Find where the given text appears and provide that cell's center as (x, y) coordinate. 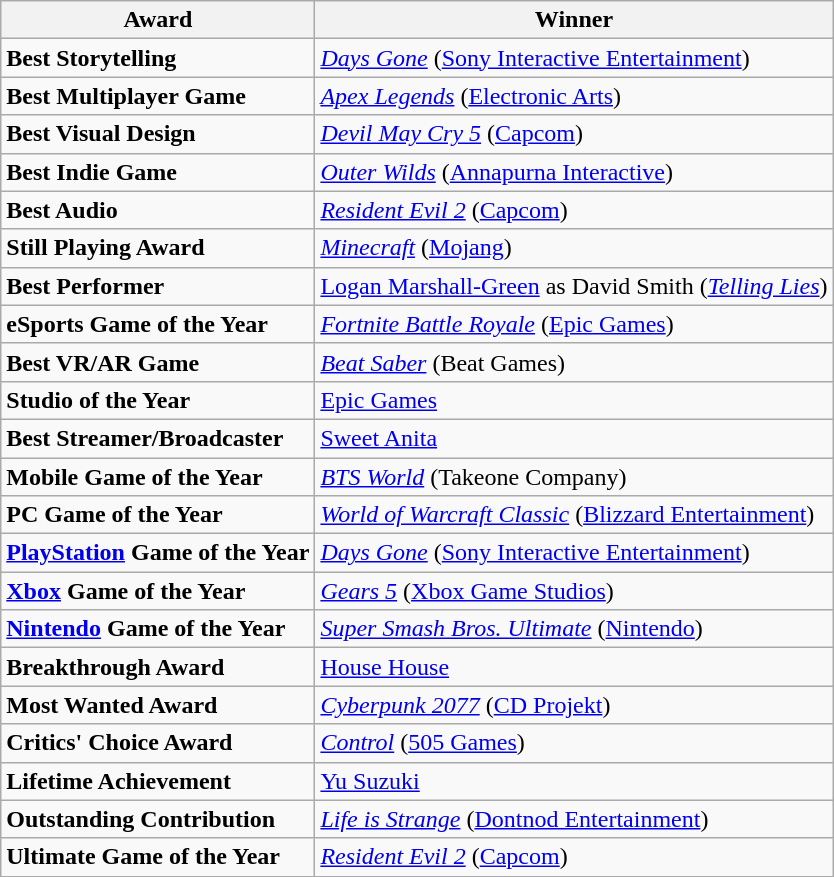
Devil May Cry 5 (Capcom) (574, 134)
Control (505 Games) (574, 743)
Best VR/AR Game (158, 362)
Nintendo Game of the Year (158, 629)
Best Indie Game (158, 172)
Outer Wilds (Annapurna Interactive) (574, 172)
Critics' Choice Award (158, 743)
Best Multiplayer Game (158, 96)
Cyberpunk 2077 (CD Projekt) (574, 705)
Beat Saber (Beat Games) (574, 362)
PC Game of the Year (158, 515)
Ultimate Game of the Year (158, 857)
Sweet Anita (574, 438)
Most Wanted Award (158, 705)
BTS World (Takeone Company) (574, 477)
Apex Legends (Electronic Arts) (574, 96)
Xbox Game of the Year (158, 591)
House House (574, 667)
Winner (574, 20)
Best Storytelling (158, 58)
Epic Games (574, 400)
eSports Game of the Year (158, 324)
Best Streamer/Broadcaster (158, 438)
World of Warcraft Classic (Blizzard Entertainment) (574, 515)
Studio of the Year (158, 400)
Super Smash Bros. Ultimate (Nintendo) (574, 629)
Still Playing Award (158, 248)
Life is Strange (Dontnod Entertainment) (574, 819)
Breakthrough Award (158, 667)
Best Visual Design (158, 134)
Fortnite Battle Royale (Epic Games) (574, 324)
Yu Suzuki (574, 781)
Award (158, 20)
Gears 5 (Xbox Game Studios) (574, 591)
Minecraft (Mojang) (574, 248)
PlayStation Game of the Year (158, 553)
Mobile Game of the Year (158, 477)
Lifetime Achievement (158, 781)
Best Audio (158, 210)
Outstanding Contribution (158, 819)
Logan Marshall-Green as David Smith (Telling Lies) (574, 286)
Best Performer (158, 286)
